Capture the cell that displays the provided text and extract its (X, Y) central coordinate. 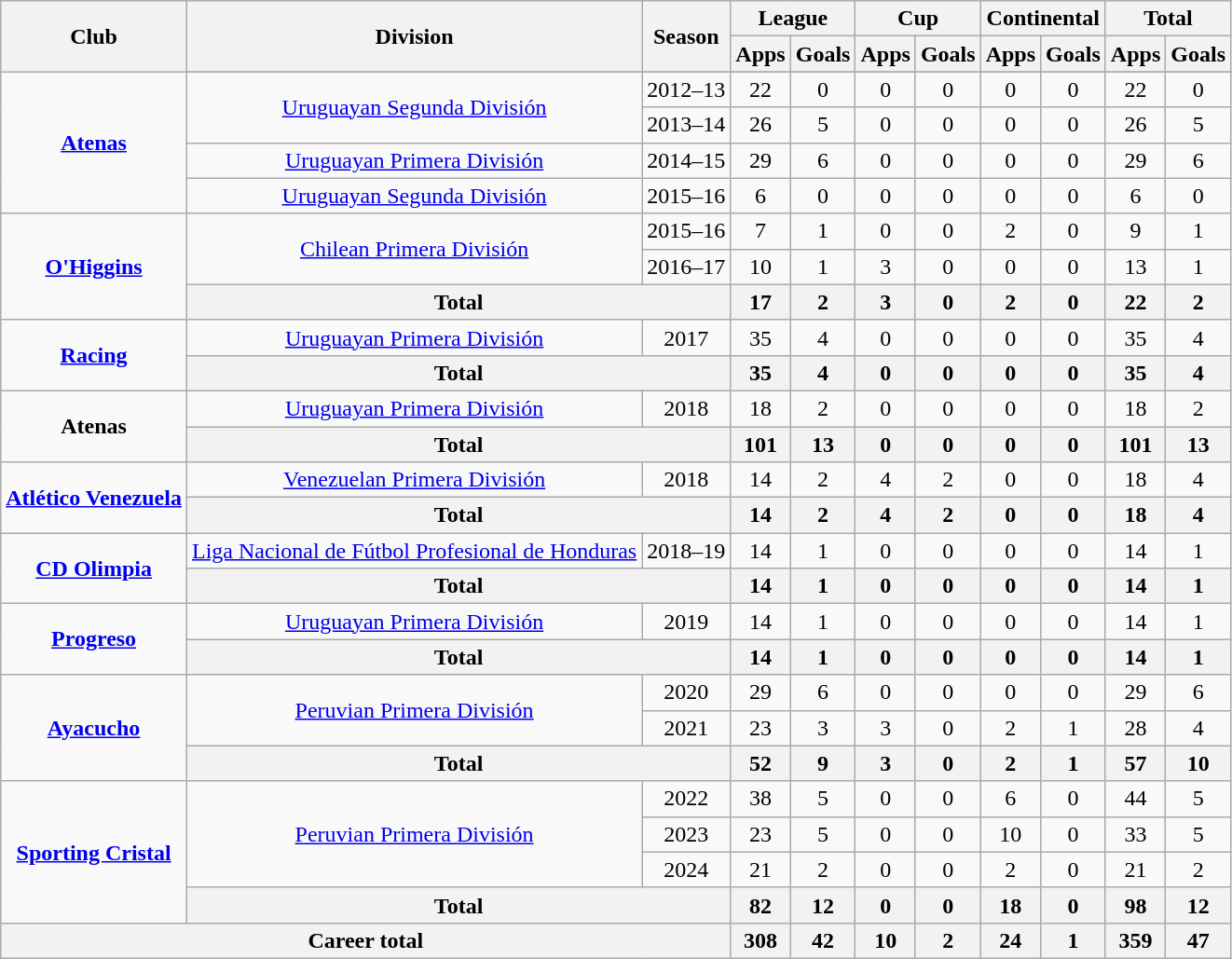
57 (1135, 763)
Cup (918, 19)
82 (760, 905)
38 (760, 799)
Atlético Venezuela (94, 498)
52 (760, 763)
CD Olimpia (94, 569)
359 (1135, 940)
2016–17 (686, 267)
Division (414, 36)
44 (1135, 799)
17 (760, 302)
28 (1135, 728)
2021 (686, 728)
2017 (686, 337)
33 (1135, 834)
Sporting Cristal (94, 852)
Liga Nacional de Fútbol Profesional de Honduras (414, 551)
2020 (686, 692)
2014–15 (686, 160)
Progreso (94, 639)
Chilean Primera División (414, 249)
2019 (686, 622)
2024 (686, 870)
2022 (686, 799)
Club (94, 36)
2013–14 (686, 125)
Continental (1043, 19)
Season (686, 36)
308 (760, 940)
2018–19 (686, 551)
2012–13 (686, 89)
Ayacucho (94, 728)
Racing (94, 355)
42 (823, 940)
98 (1135, 905)
7 (760, 231)
Career total (365, 940)
Venezuelan Primera División (414, 480)
2023 (686, 834)
O'Higgins (94, 267)
24 (1010, 940)
League (793, 19)
47 (1198, 940)
